Provide the (X, Y) coordinate of the cell's center where the given text is located.  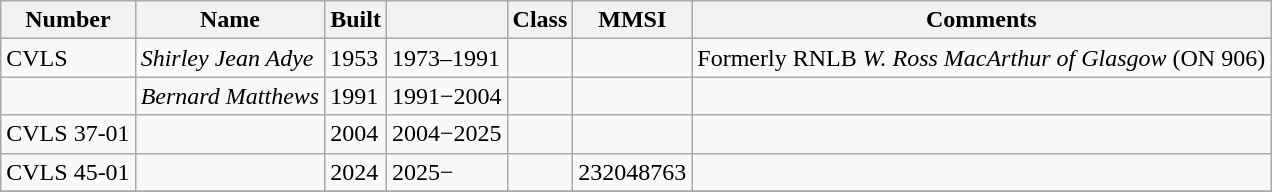
CVLS (68, 58)
Name (230, 20)
CVLS 37-01 (68, 134)
Number (68, 20)
2024 (356, 172)
1991 (356, 96)
Built (356, 20)
MMSI (632, 20)
Class (540, 20)
2004−2025 (446, 134)
2004 (356, 134)
Formerly RNLB W. Ross MacArthur of Glasgow (ON 906) (982, 58)
Shirley Jean Adye (230, 58)
1991−2004 (446, 96)
1973–1991 (446, 58)
CVLS 45-01 (68, 172)
2025− (446, 172)
232048763 (632, 172)
Bernard Matthews (230, 96)
1953 (356, 58)
Comments (982, 20)
